Output the (x, y) coordinate of the center of the cell containing the given text.  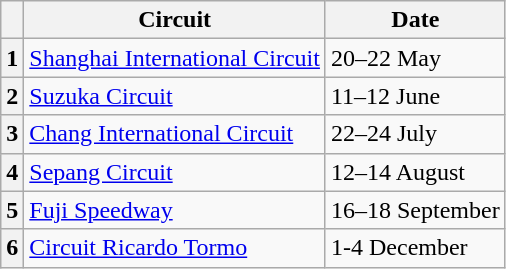
16–18 September (415, 210)
4 (12, 172)
1-4 December (415, 248)
Circuit Ricardo Tormo (175, 248)
11–12 June (415, 96)
Sepang Circuit (175, 172)
3 (12, 134)
20–22 May (415, 58)
1 (12, 58)
12–14 August (415, 172)
Chang International Circuit (175, 134)
Shanghai International Circuit (175, 58)
Suzuka Circuit (175, 96)
6 (12, 248)
Circuit (175, 20)
5 (12, 210)
2 (12, 96)
Fuji Speedway (175, 210)
22–24 July (415, 134)
Date (415, 20)
